Determine the (X, Y) coordinate at the center of the cell enclosing the given text.  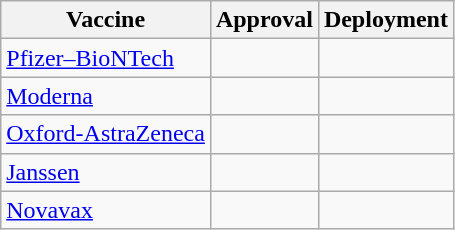
Vaccine (106, 20)
Approval (264, 20)
Deployment (386, 20)
Oxford-AstraZeneca (106, 134)
Pfizer–BioNTech (106, 58)
Moderna (106, 96)
Janssen (106, 172)
Novavax (106, 210)
